Scan for the cell matching the given text and deliver its [x, y] coordinate at center. 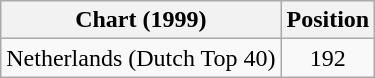
Chart (1999) [141, 20]
Netherlands (Dutch Top 40) [141, 58]
Position [328, 20]
192 [328, 58]
